Return [X, Y] of the center of cell containing provided text 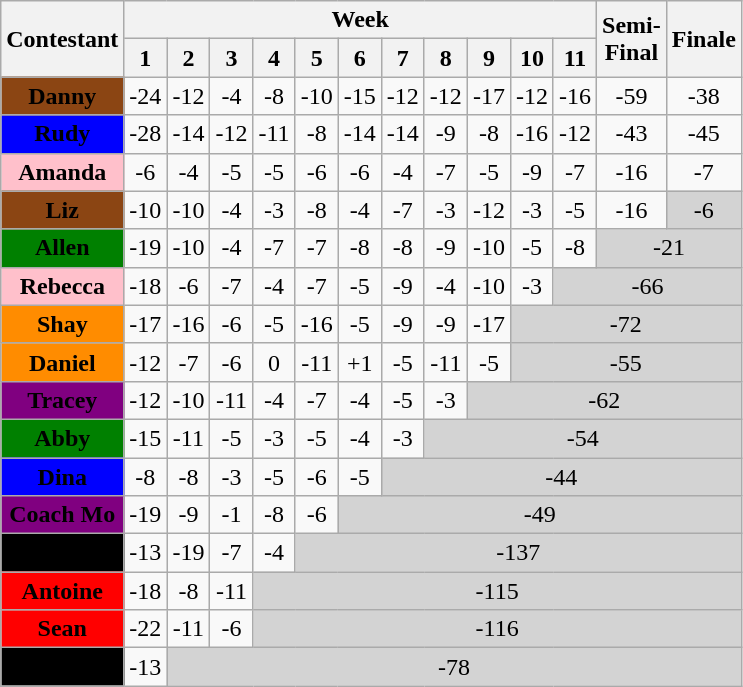
-115 [497, 591]
Amanda [62, 172]
Coach Mo [62, 515]
+1 [360, 362]
Danny [62, 96]
-72 [626, 324]
8 [446, 58]
Daniel [62, 362]
Liz [62, 210]
-22 [146, 629]
Finale [704, 39]
Tracey [62, 400]
Dina [62, 477]
-54 [582, 438]
-62 [604, 400]
Abby [62, 438]
-49 [540, 515]
-38 [704, 96]
Semi-Final [632, 39]
Julio [62, 553]
2 [188, 58]
1 [146, 58]
4 [274, 58]
Week [360, 20]
-45 [704, 134]
Rebecca [62, 286]
-78 [454, 667]
-24 [146, 96]
Sean [62, 629]
Rudy [62, 134]
-66 [647, 286]
-43 [632, 134]
3 [232, 58]
-28 [146, 134]
7 [402, 58]
-55 [626, 362]
-1 [232, 515]
Contestant [62, 39]
Allen [62, 248]
10 [532, 58]
-137 [518, 553]
-116 [497, 629]
-21 [670, 248]
9 [488, 58]
6 [360, 58]
0 [274, 362]
Shay [62, 324]
-44 [561, 477]
11 [574, 58]
Alexandra [62, 667]
-59 [632, 96]
Antoine [62, 591]
5 [316, 58]
